Capture the cell that displays the provided text and extract its [x, y] central coordinate. 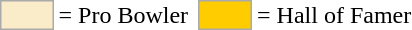
= Pro Bowler [124, 15]
